Determine the (X, Y) coordinate at the center of the cell enclosing the given text.  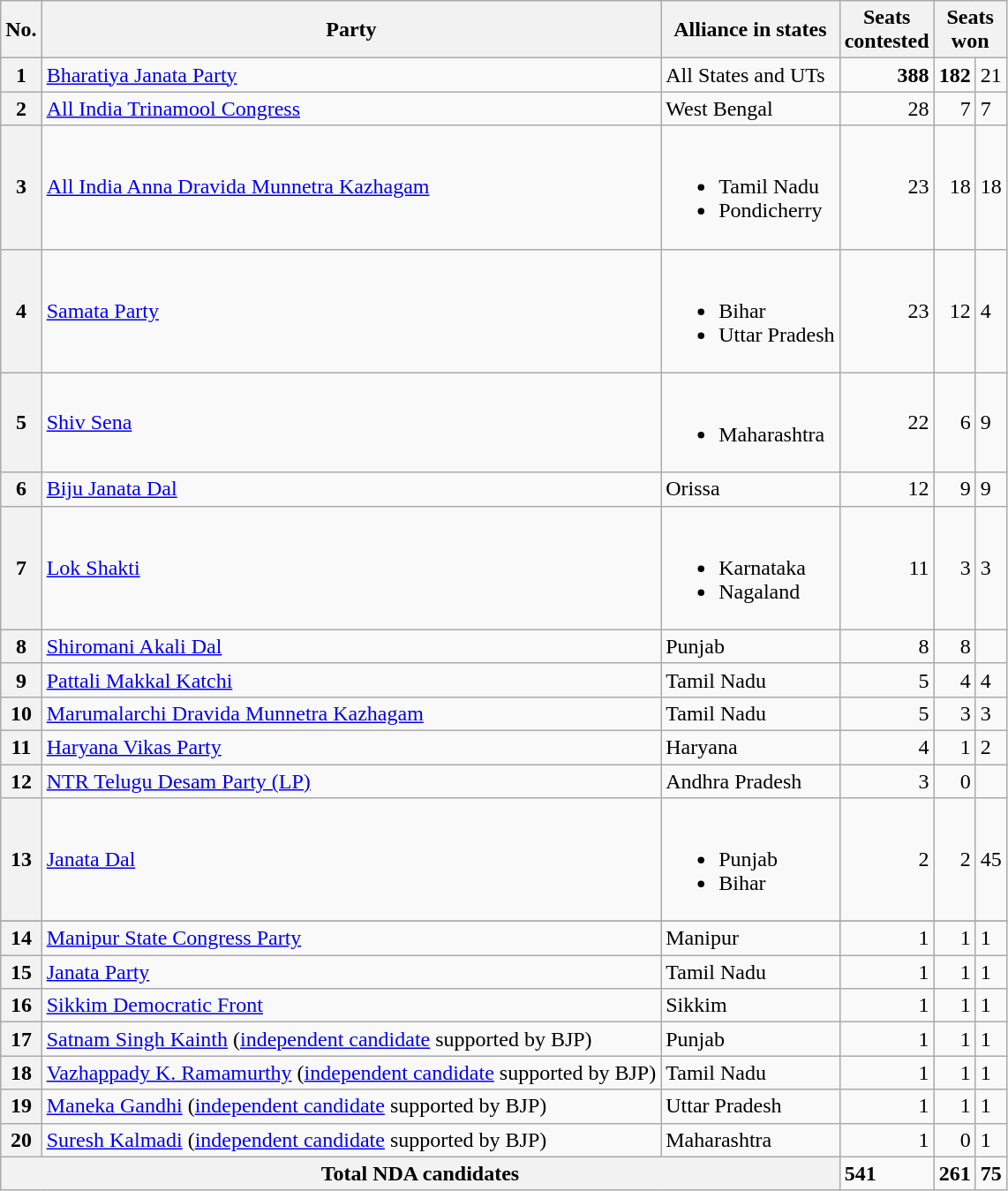
Vazhappady K. Ramamurthy (independent candidate supported by BJP) (351, 1073)
14 (21, 938)
No. (21, 30)
NTR Telugu Desam Party (LP) (351, 781)
21 (990, 75)
Janata Dal (351, 860)
All India Anna Dravida Munnetra Kazhagam (351, 187)
Marumalarchi Dravida Munnetra Kazhagam (351, 713)
Suresh Kalmadi (independent candidate supported by BJP) (351, 1140)
22 (886, 422)
Haryana Vikas Party (351, 747)
All India Trinamool Congress (351, 109)
16 (21, 1006)
182 (955, 75)
Shiromani Akali Dal (351, 646)
Janata Party (351, 972)
17 (21, 1039)
Bharatiya Janata Party (351, 75)
PunjabBihar (750, 860)
15 (21, 972)
Tamil NaduPondicherry (750, 187)
75 (990, 1173)
261 (955, 1173)
Satnam Singh Kainth (independent candidate supported by BJP) (351, 1039)
20 (21, 1140)
Uttar Pradesh (750, 1106)
Alliance in states (750, 30)
19 (21, 1106)
Manipur (750, 938)
541 (886, 1173)
Party (351, 30)
45 (990, 860)
10 (21, 713)
Orissa (750, 489)
Samata Party (351, 311)
Lok Shakti (351, 568)
Biju Janata Dal (351, 489)
KarnatakaNagaland (750, 568)
Seats won (970, 30)
388 (886, 75)
Maneka Gandhi (independent candidate supported by BJP) (351, 1106)
Total NDA candidates (420, 1173)
All States and UTs (750, 75)
Andhra Pradesh (750, 781)
Manipur State Congress Party (351, 938)
Pattali Makkal Katchi (351, 680)
Shiv Sena (351, 422)
Sikkim (750, 1006)
Sikkim Democratic Front (351, 1006)
BiharUttar Pradesh (750, 311)
13 (21, 860)
Seats contested (886, 30)
28 (886, 109)
West Bengal (750, 109)
Haryana (750, 747)
